Pinpoint the cell where the given text exists, returning its (X, Y) midpoint coordinate. 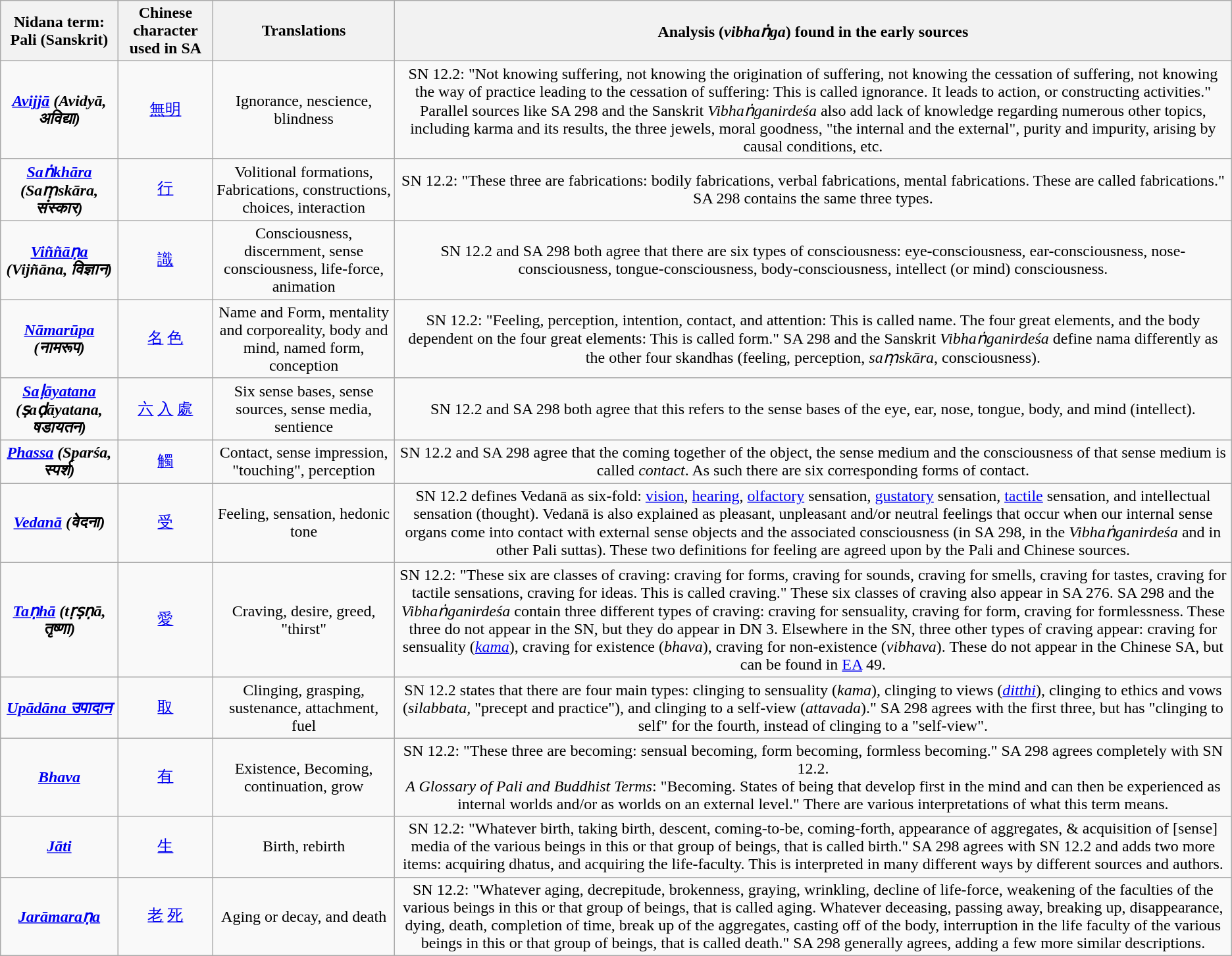
六 入 處 (166, 410)
老 死 (166, 916)
Aging or decay, and death (304, 916)
Viññāṇa (Vijñāna, विज्ञान) (59, 259)
識 (166, 259)
SN 12.2 and SA 298 both agree that this refers to the sense bases of the eye, ear, nose, tongue, body, and mind (intellect). (813, 410)
Vedanā (वेदना) (59, 523)
Chinese character used in SA (166, 31)
Existence, Becoming, continuation, grow (304, 777)
受 (166, 523)
生 (166, 847)
Six sense bases, sense sources, sense media, sentience (304, 410)
Saḷāyatana (ṣaḍāyatana, षडायतन) (59, 410)
Clinging, grasping, sustenance, attachment, fuel (304, 708)
Nidana term: Pali (Sanskrit) (59, 31)
愛 (166, 620)
觸 (166, 462)
Birth, rebirth (304, 847)
名 色 (166, 338)
有 (166, 777)
無明 (166, 110)
Feeling, sensation, hedonic tone (304, 523)
Phassa (Sparśa, स्पर्श) (59, 462)
Contact, sense impression, "touching", perception (304, 462)
Consciousness, discernment, sense consciousness, life-force, animation (304, 259)
Bhava (59, 777)
Name and Form, mentality and corporeality, body and mind, named form, conception (304, 338)
Volitional formations, Fabrications, constructions, choices, interaction (304, 190)
取 (166, 708)
Upādāna उपादान (59, 708)
Nāmarūpa (नामरूप) (59, 338)
Craving, desire, greed, "thirst" (304, 620)
Jāti (59, 847)
Saṅkhāra (Saṃskāra, संस्कार) (59, 190)
Taṇhā (tṛṣṇā, तृष्णा) (59, 620)
Avijjā (Avidyā, अविद्या) (59, 110)
Jarāmaraṇa (59, 916)
Analysis (vibhaṅga) found in the early sources (813, 31)
Translations (304, 31)
行 (166, 190)
Ignorance, nescience, blindness (304, 110)
